Capture the cell that displays the provided text and extract its (X, Y) central coordinate. 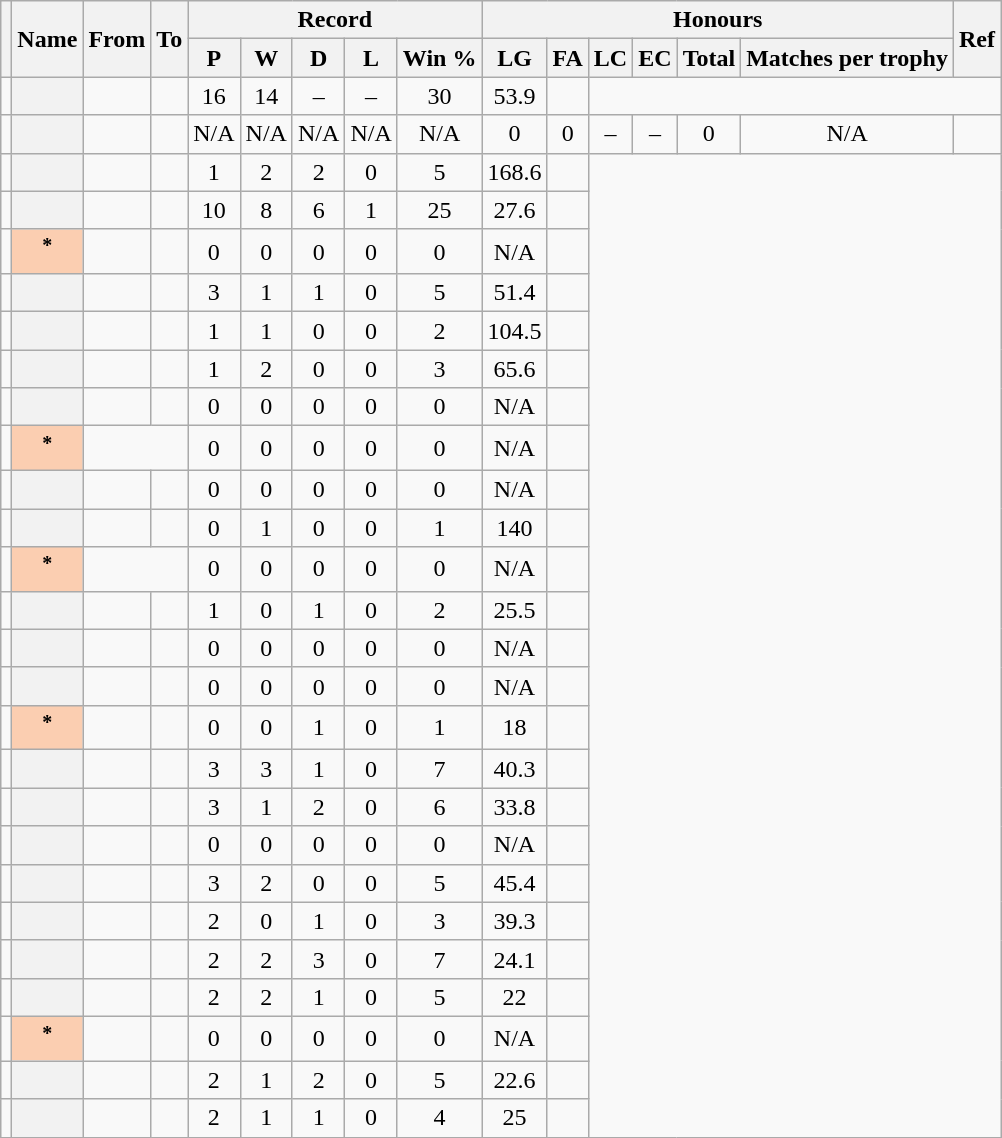
4 (440, 1118)
25.5 (514, 610)
D (318, 58)
10 (214, 210)
W (266, 58)
FA (568, 58)
Matches per trophy (848, 58)
LG (514, 58)
P (214, 58)
65.6 (514, 369)
24.1 (514, 959)
From (117, 39)
Record (335, 20)
140 (514, 528)
To (170, 39)
Name (48, 39)
22.6 (514, 1080)
L (371, 58)
Total (709, 58)
27.6 (514, 210)
Ref (976, 39)
EC (655, 58)
104.5 (514, 331)
45.4 (514, 883)
22 (514, 997)
30 (440, 96)
51.4 (514, 293)
Win % (440, 58)
18 (514, 728)
14 (266, 96)
40.3 (514, 769)
8 (266, 210)
168.6 (514, 172)
53.9 (514, 96)
LC (610, 58)
Honours (718, 20)
39.3 (514, 921)
33.8 (514, 807)
16 (214, 96)
